For the text-containing cell, return its midpoint in (x, y) coordinate format. 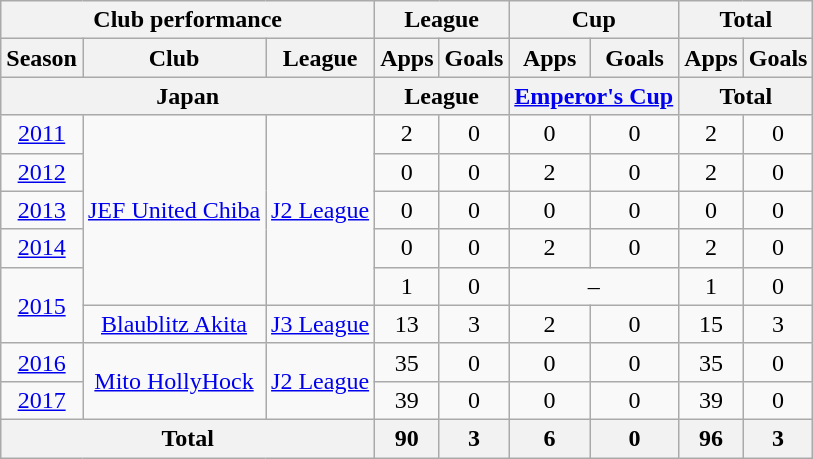
Japan (188, 96)
– (594, 286)
2016 (42, 362)
Blaublitz Akita (174, 324)
2012 (42, 172)
Season (42, 58)
15 (711, 324)
JEF United Chiba (174, 210)
2011 (42, 134)
Mito HollyHock (174, 381)
2015 (42, 305)
Club performance (188, 20)
J3 League (320, 324)
Club (174, 58)
90 (407, 438)
2013 (42, 210)
2014 (42, 248)
6 (550, 438)
2017 (42, 400)
96 (711, 438)
Emperor's Cup (594, 96)
Cup (594, 20)
13 (407, 324)
